For the text-containing cell, return its midpoint in [x, y] coordinate format. 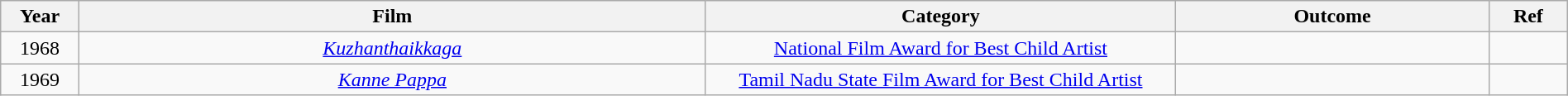
Kuzhanthaikkaga [392, 48]
Outcome [1333, 17]
National Film Award for Best Child Artist [940, 48]
Film [392, 17]
Category [940, 17]
1969 [40, 79]
Kanne Pappa [392, 79]
Tamil Nadu State Film Award for Best Child Artist [940, 79]
Ref [1528, 17]
Year [40, 17]
1968 [40, 48]
